For the text-containing cell, return its midpoint in (x, y) coordinate format. 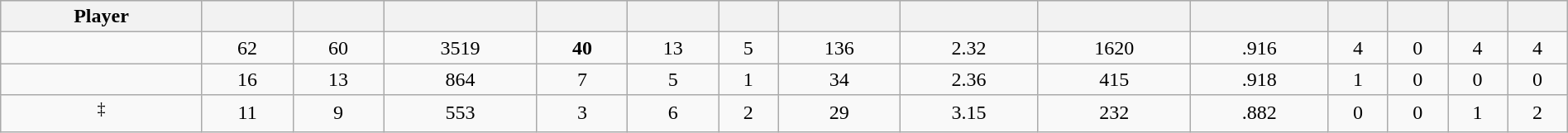
.882 (1260, 114)
60 (338, 48)
232 (1115, 114)
2.32 (968, 48)
3519 (460, 48)
3.15 (968, 114)
864 (460, 79)
9 (338, 114)
34 (839, 79)
2.36 (968, 79)
62 (247, 48)
553 (460, 114)
16 (247, 79)
.916 (1260, 48)
1620 (1115, 48)
‡ (101, 114)
Player (101, 17)
11 (247, 114)
29 (839, 114)
6 (673, 114)
415 (1115, 79)
136 (839, 48)
7 (582, 79)
.918 (1260, 79)
3 (582, 114)
40 (582, 48)
